For the text-containing cell, return its midpoint in (X, Y) coordinate format. 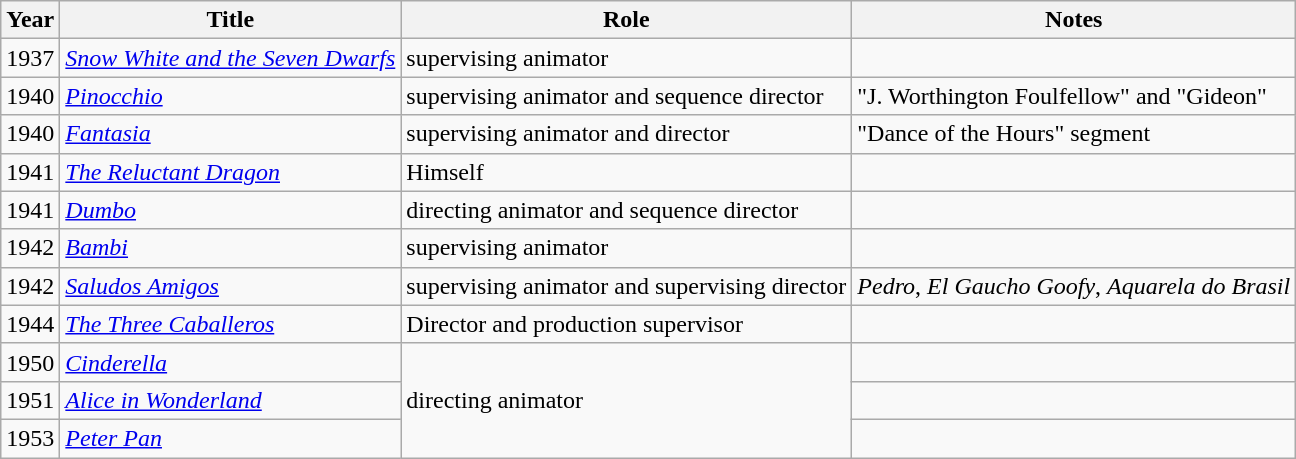
Title (230, 20)
Saludos Amigos (230, 286)
supervising animator and sequence director (626, 96)
Director and production supervisor (626, 324)
directing animator and sequence director (626, 210)
Pedro, El Gaucho Goofy, Aquarela do Brasil (1074, 286)
1944 (30, 324)
Fantasia (230, 134)
Notes (1074, 20)
Alice in Wonderland (230, 400)
directing animator (626, 400)
supervising animator and director (626, 134)
Himself (626, 172)
1953 (30, 438)
"J. Worthington Foulfellow" and "Gideon" (1074, 96)
1950 (30, 362)
Bambi (230, 248)
Snow White and the Seven Dwarfs (230, 58)
1951 (30, 400)
Cinderella (230, 362)
1937 (30, 58)
Pinocchio (230, 96)
Peter Pan (230, 438)
"Dance of the Hours" segment (1074, 134)
The Reluctant Dragon (230, 172)
Role (626, 20)
Year (30, 20)
supervising animator and supervising director (626, 286)
Dumbo (230, 210)
The Three Caballeros (230, 324)
